Identify which cell holds the provided text, then report its (x, y) central coordinate. 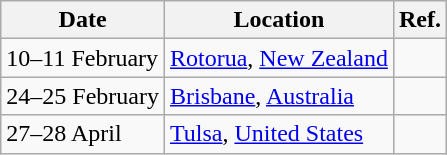
Location (278, 20)
Date (83, 20)
Tulsa, United States (278, 134)
24–25 February (83, 96)
10–11 February (83, 58)
Rotorua, New Zealand (278, 58)
27–28 April (83, 134)
Brisbane, Australia (278, 96)
Ref. (420, 20)
